Provide the [X, Y] coordinate of the cell's center where the given text is located.  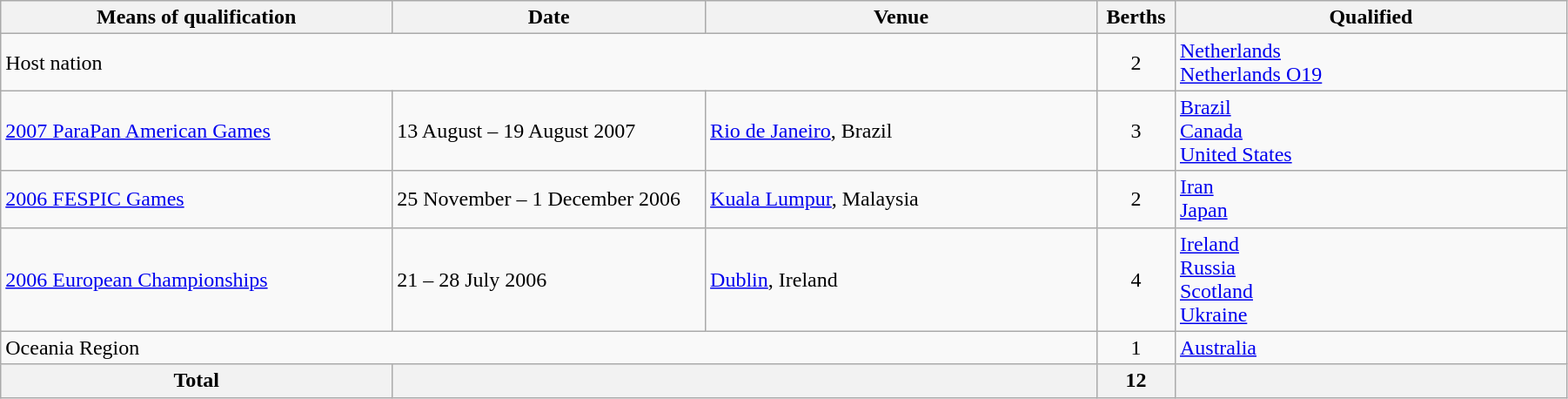
Host nation [549, 63]
Venue [901, 17]
Total [197, 381]
Means of qualification [197, 17]
Australia [1370, 348]
25 November – 1 December 2006 [549, 199]
Kuala Lumpur, Malaysia [901, 199]
Ireland Russia Scotland Ukraine [1370, 279]
Dublin, Ireland [901, 279]
Rio de Janeiro, Brazil [901, 131]
Qualified [1370, 17]
3 [1136, 131]
Brazil Canada United States [1370, 131]
1 [1136, 348]
2006 FESPIC Games [197, 199]
21 – 28 July 2006 [549, 279]
Berths [1136, 17]
4 [1136, 279]
2006 European Championships [197, 279]
2007 ParaPan American Games [197, 131]
Netherlands Netherlands O19 [1370, 63]
Date [549, 17]
Iran Japan [1370, 199]
Oceania Region [549, 348]
13 August – 19 August 2007 [549, 131]
12 [1136, 381]
